Capture the cell that displays the provided text and extract its [X, Y] central coordinate. 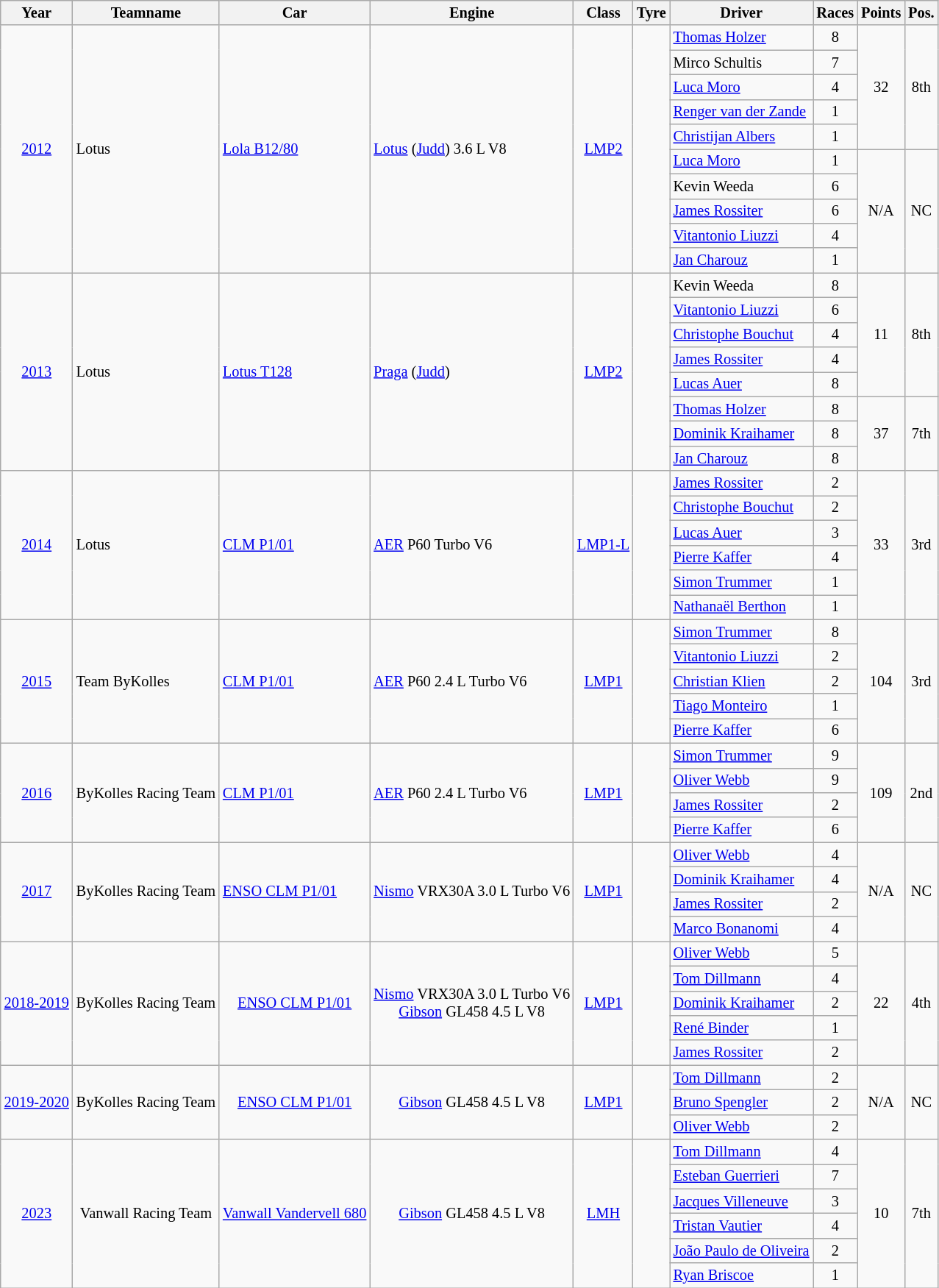
Marco Bonanomi [741, 929]
Christian Klien [741, 681]
2017 [37, 892]
AER P60 Turbo V6 [472, 545]
22 [881, 1003]
LMP1-L [603, 545]
2019-2020 [37, 1102]
LMH [603, 1214]
32 [881, 87]
João Paulo de Oliveira [741, 1250]
Esteban Guerrieri [741, 1176]
Bruno Spengler [741, 1102]
Jacques Villeneuve [741, 1201]
Lotus (Judd) 3.6 L V8 [472, 149]
Nathanaël Berthon [741, 607]
109 [881, 793]
Races [835, 13]
Vanwall Vandervell 680 [294, 1214]
104 [881, 681]
2012 [37, 149]
Lola B12/80 [294, 149]
Renger van der Zande [741, 112]
Ryan Briscoe [741, 1275]
Teamname [146, 13]
Team ByKolles [146, 681]
Praga (Judd) [472, 372]
11 [881, 335]
33 [881, 545]
Nismo VRX30A 3.0 L Turbo V6 [472, 892]
Lotus T128 [294, 372]
2014 [37, 545]
René Binder [741, 1028]
Car [294, 13]
2nd [921, 793]
Vanwall Racing Team [146, 1214]
Tiago Monteiro [741, 706]
2015 [37, 681]
Driver [741, 13]
Tristan Vautier [741, 1226]
Tyre [651, 13]
10 [881, 1214]
Engine [472, 13]
2018-2019 [37, 1003]
Mirco Schultis [741, 63]
Year [37, 13]
37 [881, 434]
Christijan Albers [741, 137]
Pos. [921, 13]
2013 [37, 372]
5 [835, 953]
2016 [37, 793]
Points [881, 13]
Class [603, 13]
2023 [37, 1214]
4th [921, 1003]
Nismo VRX30A 3.0 L Turbo V6Gibson GL458 4.5 L V8 [472, 1003]
